From the cell containing the given text, extract its center point as [x, y] coordinate. 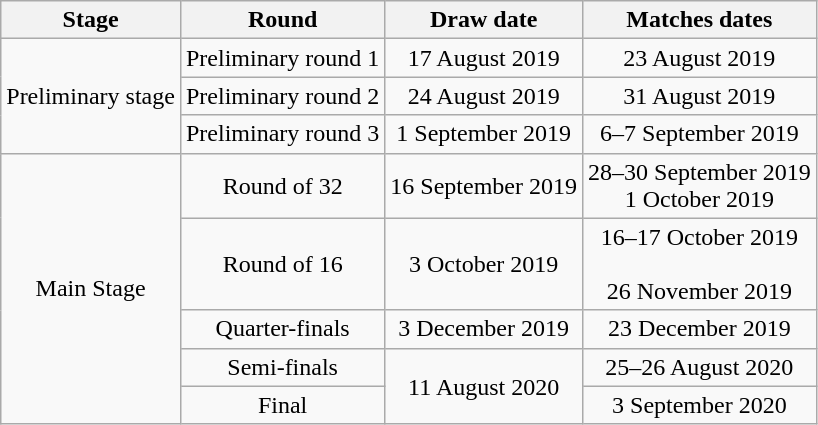
3 October 2019 [484, 264]
Draw date [484, 20]
Final [282, 405]
6–7 September 2019 [700, 134]
17 August 2019 [484, 58]
Quarter-finals [282, 329]
Round of 16 [282, 264]
Matches dates [700, 20]
3 September 2020 [700, 405]
28–30 September 20191 October 2019 [700, 186]
16–17 October 2019 26 November 2019 [700, 264]
31 August 2019 [700, 96]
Stage [91, 20]
Preliminary stage [91, 96]
Preliminary round 2 [282, 96]
23 August 2019 [700, 58]
Round of 32 [282, 186]
16 September 2019 [484, 186]
1 September 2019 [484, 134]
Preliminary round 3 [282, 134]
Semi-finals [282, 367]
24 August 2019 [484, 96]
11 August 2020 [484, 386]
Round [282, 20]
Main Stage [91, 288]
23 December 2019 [700, 329]
3 December 2019 [484, 329]
25–26 August 2020 [700, 367]
Preliminary round 1 [282, 58]
